Output the [x, y] coordinate of the center of the cell containing the given text.  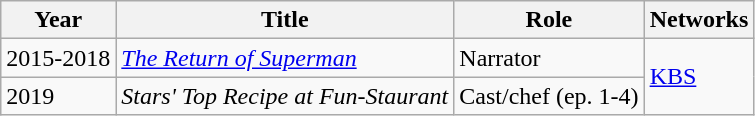
KBS [699, 77]
2015-2018 [58, 58]
Year [58, 20]
Networks [699, 20]
Title [285, 20]
The Return of Superman [285, 58]
2019 [58, 96]
Role [549, 20]
Stars' Top Recipe at Fun-Staurant [285, 96]
Narrator [549, 58]
Cast/chef (ep. 1-4) [549, 96]
